Locate the cell with the specified text and output its [x, y] center coordinate. 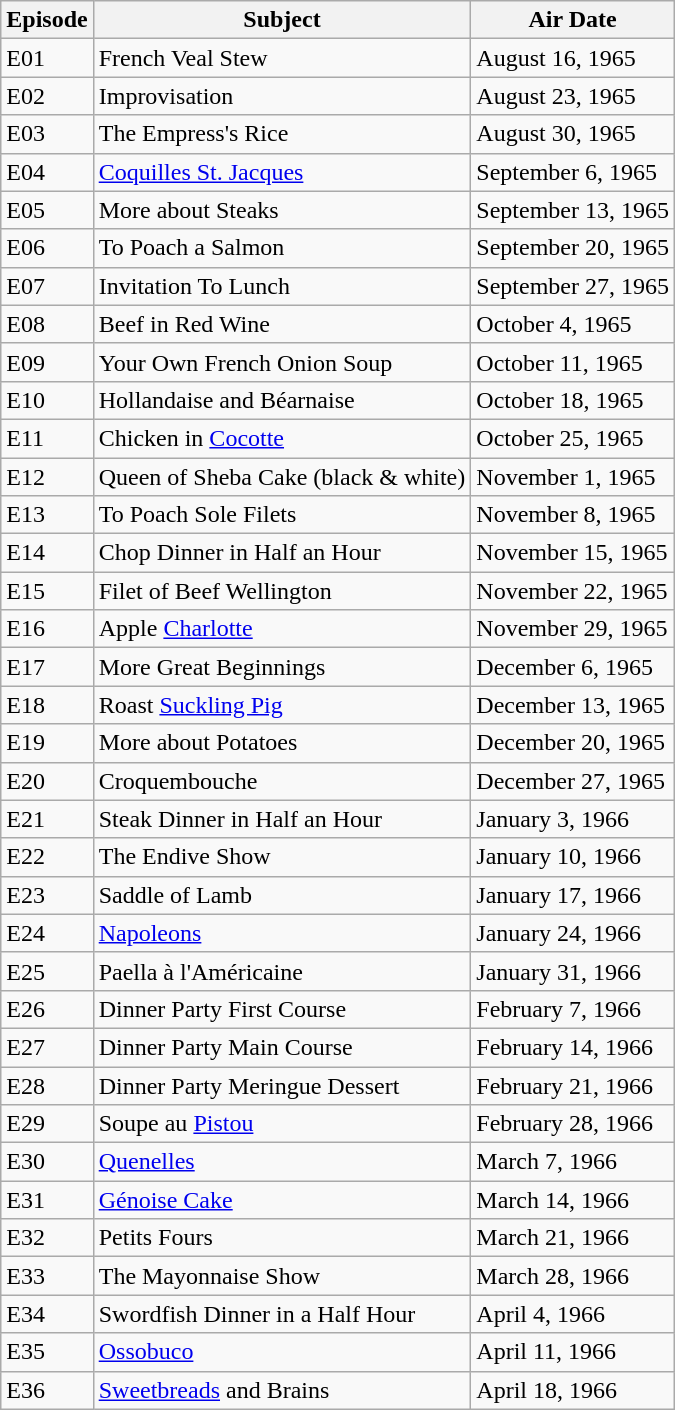
Steak Dinner in Half an Hour [282, 819]
Soupe au Pistou [282, 1124]
Your Own French Onion Soup [282, 362]
August 16, 1965 [573, 58]
E08 [47, 324]
E29 [47, 1124]
E25 [47, 971]
December 20, 1965 [573, 743]
E21 [47, 819]
E33 [47, 1276]
E18 [47, 705]
E11 [47, 438]
E07 [47, 286]
October 4, 1965 [573, 324]
E06 [47, 248]
E16 [47, 629]
March 21, 1966 [573, 1238]
To Poach a Salmon [282, 248]
April 11, 1966 [573, 1352]
February 14, 1966 [573, 1047]
E20 [47, 781]
November 8, 1965 [573, 515]
February 21, 1966 [573, 1085]
E30 [47, 1162]
E03 [47, 134]
Apple Charlotte [282, 629]
More about Potatoes [282, 743]
Paella à l'Américaine [282, 971]
Coquilles St. Jacques [282, 172]
E13 [47, 515]
The Endive Show [282, 857]
E22 [47, 857]
E17 [47, 667]
October 11, 1965 [573, 362]
E05 [47, 210]
December 27, 1965 [573, 781]
E19 [47, 743]
Air Date [573, 20]
More about Steaks [282, 210]
October 25, 1965 [573, 438]
E02 [47, 96]
November 15, 1965 [573, 553]
January 24, 1966 [573, 933]
October 18, 1965 [573, 400]
February 7, 1966 [573, 1009]
February 28, 1966 [573, 1124]
E27 [47, 1047]
September 27, 1965 [573, 286]
E23 [47, 895]
January 3, 1966 [573, 819]
E31 [47, 1200]
Génoise Cake [282, 1200]
Dinner Party First Course [282, 1009]
E28 [47, 1085]
Chicken in Cocotte [282, 438]
Saddle of Lamb [282, 895]
November 22, 1965 [573, 591]
E32 [47, 1238]
August 23, 1965 [573, 96]
E04 [47, 172]
January 31, 1966 [573, 971]
E35 [47, 1352]
December 13, 1965 [573, 705]
Sweetbreads and Brains [282, 1390]
E10 [47, 400]
April 4, 1966 [573, 1314]
Napoleons [282, 933]
January 10, 1966 [573, 857]
Episode [47, 20]
Roast Suckling Pig [282, 705]
September 6, 1965 [573, 172]
E09 [47, 362]
E14 [47, 553]
More Great Beginnings [282, 667]
E36 [47, 1390]
E26 [47, 1009]
E15 [47, 591]
March 28, 1966 [573, 1276]
November 29, 1965 [573, 629]
E24 [47, 933]
August 30, 1965 [573, 134]
Ossobuco [282, 1352]
September 20, 1965 [573, 248]
Chop Dinner in Half an Hour [282, 553]
French Veal Stew [282, 58]
Filet of Beef Wellington [282, 591]
Queen of Sheba Cake (black & white) [282, 477]
November 1, 1965 [573, 477]
E12 [47, 477]
Quenelles [282, 1162]
January 17, 1966 [573, 895]
Swordfish Dinner in a Half Hour [282, 1314]
March 7, 1966 [573, 1162]
E34 [47, 1314]
Petits Fours [282, 1238]
Beef in Red Wine [282, 324]
December 6, 1965 [573, 667]
Croquembouche [282, 781]
Invitation To Lunch [282, 286]
Subject [282, 20]
Dinner Party Main Course [282, 1047]
September 13, 1965 [573, 210]
Improvisation [282, 96]
Hollandaise and Béarnaise [282, 400]
To Poach Sole Filets [282, 515]
Dinner Party Meringue Dessert [282, 1085]
The Mayonnaise Show [282, 1276]
E01 [47, 58]
The Empress's Rice [282, 134]
March 14, 1966 [573, 1200]
April 18, 1966 [573, 1390]
